Output the (x, y) coordinate of the center of the cell containing the given text.  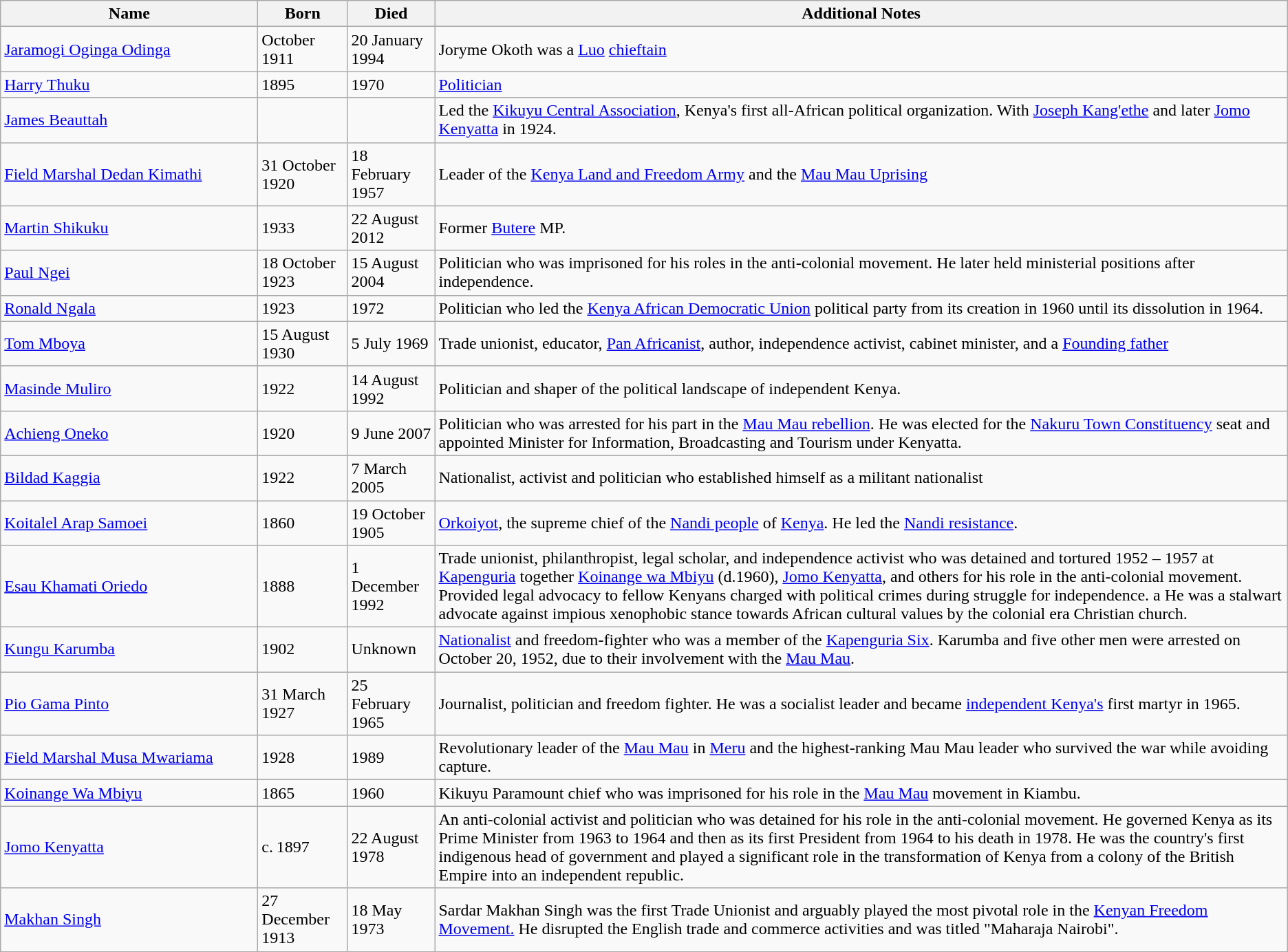
1865 (303, 793)
Kikuyu Paramount chief who was imprisoned for his role in the Mau Mau movement in Kiambu. (861, 793)
Makhan Singh (129, 920)
Nationalist, activist and politician who established himself as a militant nationalist (861, 477)
Field Marshal Dedan Kimathi (129, 174)
c. 1897 (303, 847)
Journalist, politician and freedom fighter. He was a socialist leader and became independent Kenya's first martyr in 1965. (861, 704)
5 July 1969 (391, 344)
Koitalel Arap Samoei (129, 523)
1895 (303, 85)
Politician who was imprisoned for his roles in the anti-colonial movement. He later held ministerial positions after independence. (861, 272)
Former Butere MP. (861, 228)
Led the Kikuyu Central Association, Kenya's first all-African political organization. With Joseph Kang'ethe and later Jomo Kenyatta in 1924. (861, 120)
1989 (391, 758)
27 December 1913 (303, 920)
Name (129, 14)
18 October 1923 (303, 272)
7 March 2005 (391, 477)
Died (391, 14)
9 June 2007 (391, 433)
Jomo Kenyatta (129, 847)
1972 (391, 308)
Additional Notes (861, 14)
15 August 1930 (303, 344)
31 March 1927 (303, 704)
Orkoiyot, the supreme chief of the Nandi people of Kenya. He led the Nandi resistance. (861, 523)
Born (303, 14)
1902 (303, 649)
1933 (303, 228)
14 August 1992 (391, 388)
20 January 1994 (391, 50)
Esau Khamati Oriedo (129, 586)
Achieng Oneko (129, 433)
31 October 1920 (303, 174)
Paul Ngei (129, 272)
Politician who led the Kenya African Democratic Union political party from its creation in 1960 until its dissolution in 1964. (861, 308)
Masinde Muliro (129, 388)
1928 (303, 758)
1923 (303, 308)
Trade unionist, educator, Pan Africanist, author, independence activist, cabinet minister, and a Founding father (861, 344)
Leader of the Kenya Land and Freedom Army and the Mau Mau Uprising (861, 174)
James Beauttah (129, 120)
Ronald Ngala (129, 308)
1888 (303, 586)
Harry Thuku (129, 85)
1860 (303, 523)
Pio Gama Pinto (129, 704)
Jaramogi Oginga Odinga (129, 50)
1970 (391, 85)
1960 (391, 793)
15 August 2004 (391, 272)
22 August 2012 (391, 228)
25 February 1965 (391, 704)
1 December 1992 (391, 586)
1920 (303, 433)
Kungu Karumba (129, 649)
19 October 1905 (391, 523)
Tom Mboya (129, 344)
Koinange Wa Mbiyu (129, 793)
Field Marshal Musa Mwariama (129, 758)
Joryme Okoth was a Luo chieftain (861, 50)
Revolutionary leader of the Mau Mau in Meru and the highest-ranking Mau Mau leader who survived the war while avoiding capture. (861, 758)
Politician and shaper of the political landscape of independent Kenya. (861, 388)
Bildad Kaggia (129, 477)
18 May 1973 (391, 920)
18 February 1957 (391, 174)
22 August 1978 (391, 847)
October 1911 (303, 50)
Unknown (391, 649)
Martin Shikuku (129, 228)
Politician (861, 85)
